Determine the (x, y) coordinate at the center of the cell enclosing the given text.  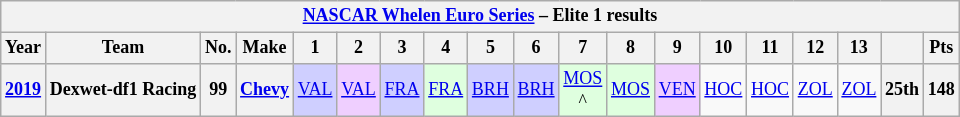
5 (491, 48)
MOS^ (583, 90)
No. (218, 48)
Make (265, 48)
NASCAR Whelen Euro Series – Elite 1 results (480, 16)
6 (536, 48)
8 (631, 48)
4 (446, 48)
Dexwet-df1 Racing (122, 90)
148 (941, 90)
3 (402, 48)
99 (218, 90)
25th (902, 90)
13 (859, 48)
Year (24, 48)
Team (122, 48)
10 (724, 48)
9 (677, 48)
Pts (941, 48)
VEN (677, 90)
1 (314, 48)
Chevy (265, 90)
11 (770, 48)
2019 (24, 90)
2 (358, 48)
7 (583, 48)
12 (815, 48)
MOS (631, 90)
